Find where the given text appears and provide that cell's center as (X, Y) coordinate. 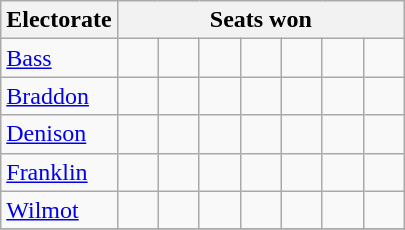
Seats won (260, 20)
Franklin (59, 172)
Braddon (59, 96)
Bass (59, 58)
Wilmot (59, 210)
Denison (59, 134)
Electorate (59, 20)
